Return [x, y] of the center of cell containing provided text 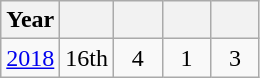
1 [186, 58]
4 [138, 58]
2018 [30, 58]
16th [87, 58]
3 [236, 58]
Year [30, 20]
